Pinpoint the cell where the given text exists, returning its (X, Y) midpoint coordinate. 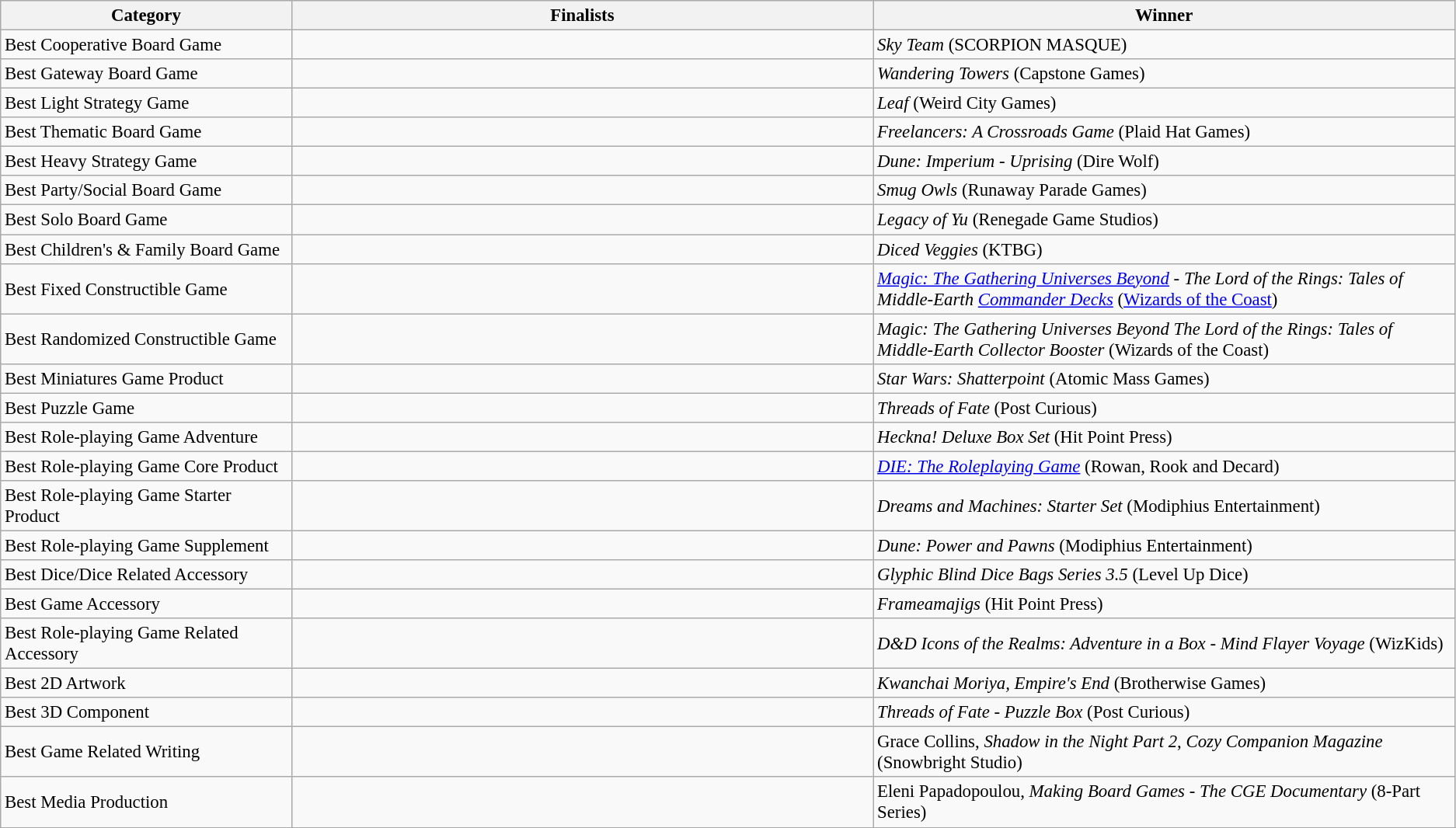
Threads of Fate - Puzzle Box (Post Curious) (1164, 712)
Best Dice/Dice Related Accessory (146, 575)
Wandering Towers (Capstone Games) (1164, 74)
Dune: Imperium - Uprising (Dire Wolf) (1164, 162)
Best Heavy Strategy Game (146, 162)
Best Role-playing Game Supplement (146, 545)
Best Randomized Constructible Game (146, 339)
Best Game Accessory (146, 604)
Legacy of Yu (Renegade Game Studios) (1164, 220)
Smug Owls (Runaway Parade Games) (1164, 190)
Sky Team (SCORPION MASQUE) (1164, 45)
Best Thematic Board Game (146, 132)
Best Light Strategy Game (146, 103)
Best 3D Component (146, 712)
Winner (1164, 16)
DIE: The Roleplaying Game (Rowan, Rook and Decard) (1164, 466)
Dreams and Machines: Starter Set (Modiphius Entertainment) (1164, 506)
Grace Collins, Shadow in the Night Part 2, Cozy Companion Magazine (Snowbright Studio) (1164, 752)
Magic: The Gathering Universes Beyond - The Lord of the Rings: Tales of Middle-Earth Commander Decks (Wizards of the Coast) (1164, 289)
Best 2D Artwork (146, 684)
Kwanchai Moriya, Empire's End (Brotherwise Games) (1164, 684)
Best Solo Board Game (146, 220)
Leaf (Weird City Games) (1164, 103)
Eleni Papadopoulou, Making Board Games - The CGE Documentary (8-Part Series) (1164, 803)
Category (146, 16)
Best Gateway Board Game (146, 74)
Glyphic Blind Dice Bags Series 3.5 (Level Up Dice) (1164, 575)
Best Game Related Writing (146, 752)
Best Party/Social Board Game (146, 190)
Best Children's & Family Board Game (146, 249)
Best Role-playing Game Adventure (146, 437)
Best Fixed Constructible Game (146, 289)
Freelancers: A Crossroads Game (Plaid Hat Games) (1164, 132)
Best Miniatures Game Product (146, 378)
Heckna! Deluxe Box Set (Hit Point Press) (1164, 437)
Best Role-playing Game Core Product (146, 466)
Best Puzzle Game (146, 408)
Star Wars: Shatterpoint (Atomic Mass Games) (1164, 378)
Diced Veggies (KTBG) (1164, 249)
D&D Icons of the Realms: Adventure in a Box - Mind Flayer Voyage (WizKids) (1164, 643)
Threads of Fate (Post Curious) (1164, 408)
Frameamajigs (Hit Point Press) (1164, 604)
Finalists (583, 16)
Best Role-playing Game Starter Product (146, 506)
Dune: Power and Pawns (Modiphius Entertainment) (1164, 545)
Best Media Production (146, 803)
Best Cooperative Board Game (146, 45)
Magic: The Gathering Universes Beyond The Lord of the Rings: Tales of Middle-Earth Collector Booster (Wizards of the Coast) (1164, 339)
Best Role-playing Game Related Accessory (146, 643)
